Provide the (x, y) coordinate of the cell's center where the given text is located.  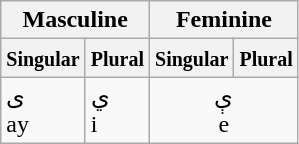
ېe (224, 110)
Masculine (76, 20)
Feminine (224, 20)
يi (117, 110)
یay (43, 110)
